Extract the [x, y] coordinate from the center of the cell holding the provided text.  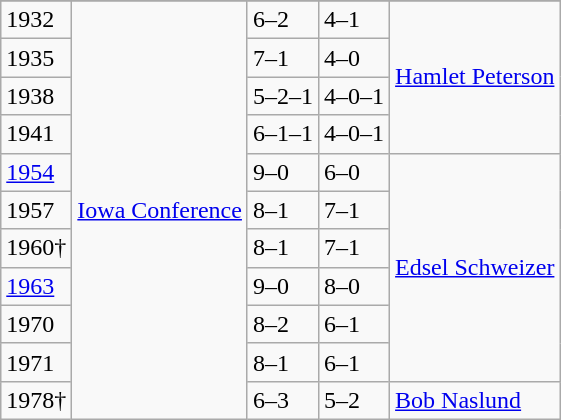
5–2–1 [282, 96]
Iowa Conference [160, 210]
Hamlet Peterson [475, 77]
Edsel Schweizer [475, 267]
1935 [36, 58]
6–3 [282, 400]
1971 [36, 362]
1970 [36, 324]
1963 [36, 286]
1960† [36, 248]
1954 [36, 172]
6–0 [354, 172]
Bob Naslund [475, 400]
4–1 [354, 20]
1932 [36, 20]
1938 [36, 96]
8–0 [354, 286]
8–2 [282, 324]
6–2 [282, 20]
5–2 [354, 400]
6–1–1 [282, 134]
1941 [36, 134]
1978† [36, 400]
1957 [36, 210]
4–0 [354, 58]
